Locate the cell with the specified text and output its [X, Y] center coordinate. 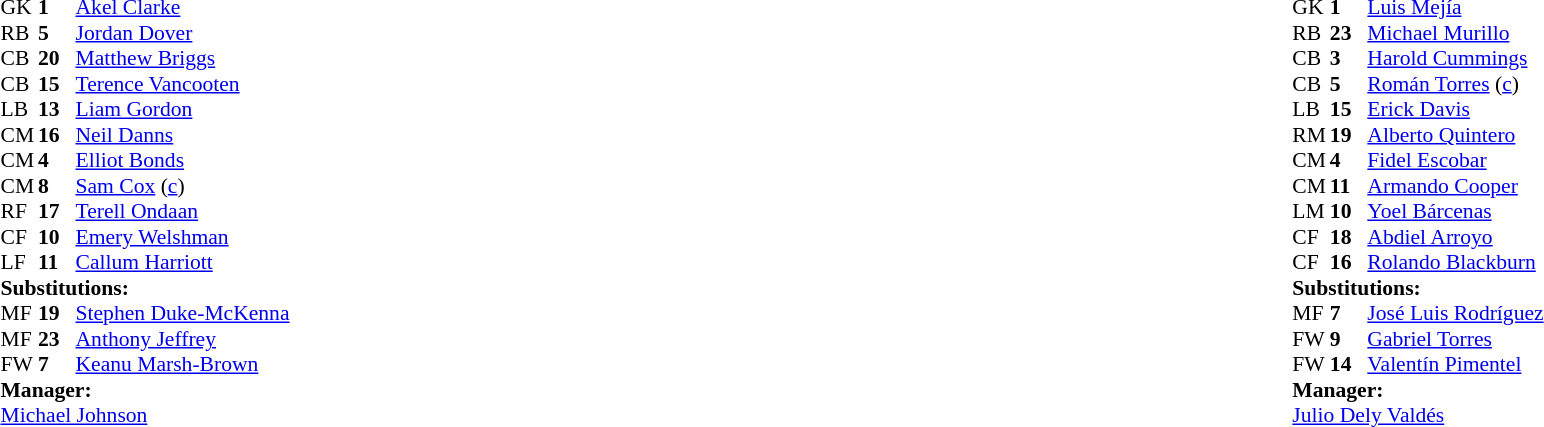
Valentín Pimentel [1455, 365]
Callum Harriott [183, 263]
Liam Gordon [183, 109]
Gabriel Torres [1455, 339]
Rolando Blackburn [1455, 263]
Abdiel Arroyo [1455, 237]
Elliot Bonds [183, 161]
14 [1349, 365]
Anthony Jeffrey [183, 339]
Alberto Quintero [1455, 135]
Fidel Escobar [1455, 161]
17 [57, 211]
Matthew Briggs [183, 59]
Armando Cooper [1455, 186]
Terence Vancooten [183, 84]
Keanu Marsh-Brown [183, 365]
3 [1349, 59]
Román Torres (c) [1455, 84]
Michael Murillo [1455, 33]
Emery Welshman [183, 237]
RM [1311, 135]
RF [19, 211]
LM [1311, 211]
Harold Cummings [1455, 59]
Sam Cox (c) [183, 186]
Jordan Dover [183, 33]
9 [1349, 339]
13 [57, 109]
Yoel Bárcenas [1455, 211]
Erick Davis [1455, 109]
20 [57, 59]
18 [1349, 237]
Stephen Duke-McKenna [183, 313]
LF [19, 263]
José Luis Rodríguez [1455, 313]
Neil Danns [183, 135]
8 [57, 186]
Terell Ondaan [183, 211]
